For the text-containing cell, return its midpoint in (x, y) coordinate format. 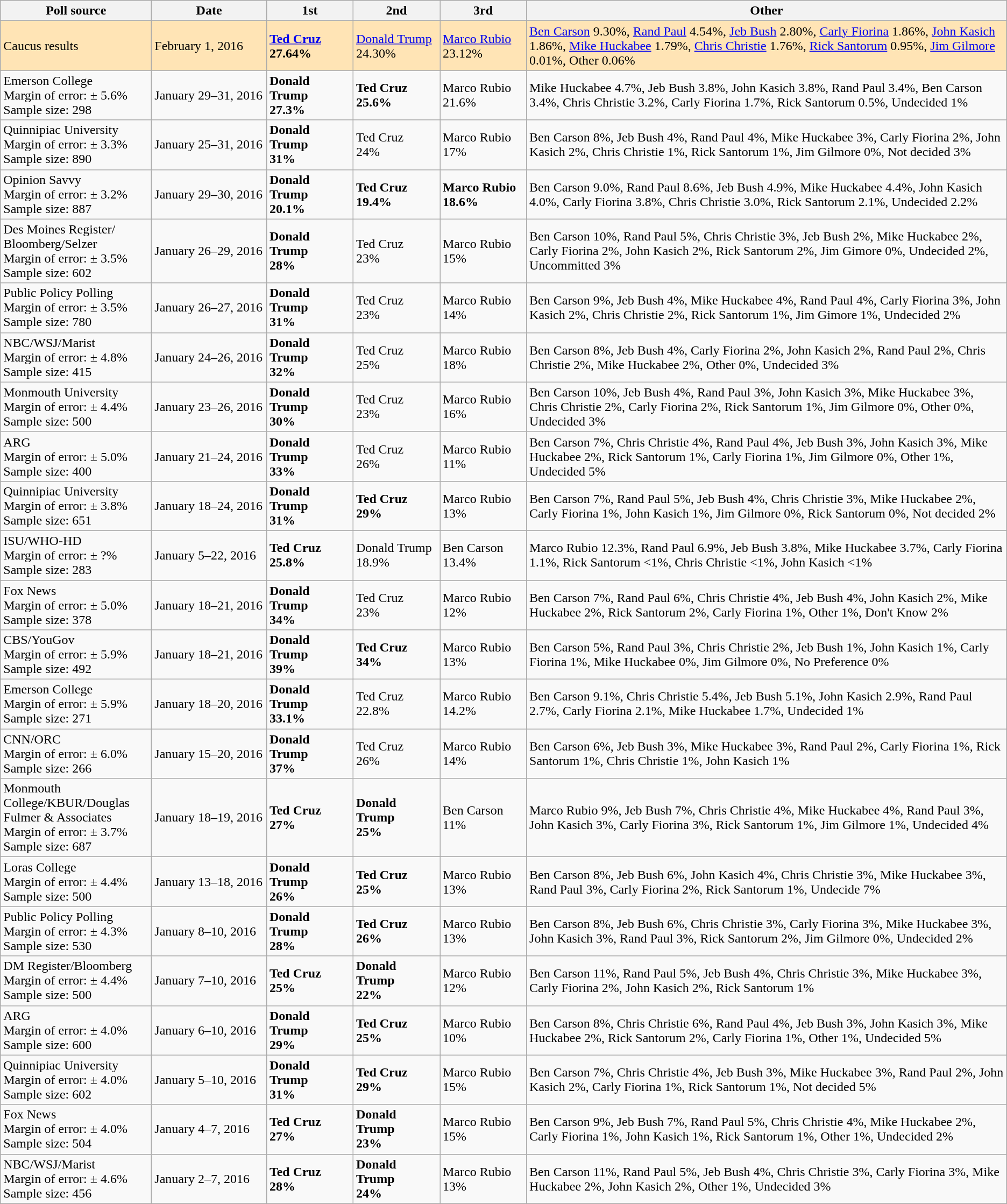
Ted Cruz27.64% (310, 46)
January 7–10, 2016 (209, 981)
Donald Trump24% (396, 1179)
Loras CollegeMargin of error: ± 4.4% Sample size: 500 (76, 882)
NBC/WSJ/MaristMargin of error: ± 4.8% Sample size: 415 (76, 357)
Monmouth UniversityMargin of error: ± 4.4% Sample size: 500 (76, 407)
ARGMargin of error: ± 4.0% Sample size: 600 (76, 1030)
Donald Trump30% (310, 407)
3rd (483, 11)
January 8–10, 2016 (209, 931)
January 2–7, 2016 (209, 1179)
Donald Trump29% (310, 1030)
Ben Carson11% (483, 818)
January 29–31, 2016 (209, 95)
January 13–18, 2016 (209, 882)
Ted Cruz24% (396, 145)
Monmouth College/KBUR/Douglas Fulmer & AssociatesMargin of error: ± 3.7% Sample size: 687 (76, 818)
January 18–19, 2016 (209, 818)
Date (209, 11)
Fox NewsMargin of error: ± 4.0% Sample size: 504 (76, 1129)
Donald Trump26% (310, 882)
Other (767, 11)
January 26–27, 2016 (209, 308)
January 5–22, 2016 (209, 555)
2nd (396, 11)
Ted Cruz25.8% (310, 555)
Quinnipiac UniversityMargin of error: ± 4.0% Sample size: 602 (76, 1080)
Donald Trump24.30% (396, 46)
Marco Rubio16% (483, 407)
Des Moines Register/Bloomberg/SelzerMargin of error: ± 3.5% Sample size: 602 (76, 251)
Ted Cruz22.8% (396, 704)
Donald Trump25% (396, 818)
Ben Carson 11%, Rand Paul 5%, Jeb Bush 4%, Chris Christie 3%, Mike Huckabee 3%, Carly Fiorina 2%, John Kasich 2%, Rick Santorum 1% (767, 981)
DM Register/BloombergMargin of error: ± 4.4% Sample size: 500 (76, 981)
January 26–29, 2016 (209, 251)
Public Policy PollingMargin of error: ± 3.5% Sample size: 780 (76, 308)
Ted Cruz28% (310, 1179)
January 5–10, 2016 (209, 1080)
Fox NewsMargin of error: ± 5.0% Sample size: 378 (76, 605)
1st (310, 11)
January 21–24, 2016 (209, 456)
ARGMargin of error: ± 5.0% Sample size: 400 (76, 456)
Ben Carson 7%, Chris Christie 4%, Jeb Bush 3%, Mike Huckabee 3%, Rand Paul 2%, John Kasich 2%, Carly Fiorina 1%, Rick Santorum 1%, Not decided 5% (767, 1080)
Donald Trump20.1% (310, 194)
Ted Cruz34% (396, 655)
Marco Rubio10% (483, 1030)
Donald Trump33% (310, 456)
Quinnipiac UniversityMargin of error: ± 3.3% Sample size: 890 (76, 145)
Caucus results (76, 46)
CBS/YouGovMargin of error: ± 5.9% Sample size: 492 (76, 655)
Donald Trump18.9% (396, 555)
Ben Carson 6%, Jeb Bush 3%, Mike Huckabee 3%, Rand Paul 2%, Carly Fiorina 1%, Rick Santorum 1%, Chris Christie 1%, John Kasich 1% (767, 754)
January 18–24, 2016 (209, 506)
Donald Trump37% (310, 754)
January 6–10, 2016 (209, 1030)
January 25–31, 2016 (209, 145)
Marco Rubio18.6% (483, 194)
Marco Rubio11% (483, 456)
Marco Rubio14.2% (483, 704)
Emerson CollegeMargin of error: ± 5.9% Sample size: 271 (76, 704)
January 4–7, 2016 (209, 1129)
NBC/WSJ/MaristMargin of error: ± 4.6% Sample size: 456 (76, 1179)
Donald Trump22% (396, 981)
Marco Rubio18% (483, 357)
Marco Rubio17% (483, 145)
Ben Carson 8%, Jeb Bush 4%, Carly Fiorina 2%, John Kasich 2%, Rand Paul 2%, Chris Christie 2%, Mike Huckabee 2%, Other 0%, Undecided 3% (767, 357)
Ben Carson13.4% (483, 555)
Donald Trump27.3% (310, 95)
Emerson CollegeMargin of error: ± 5.6% Sample size: 298 (76, 95)
Ben Carson 9.1%, Chris Christie 5.4%, Jeb Bush 5.1%, John Kasich 2.9%, Rand Paul 2.7%, Carly Fiorina 2.1%, Mike Huckabee 1.7%, Undecided 1% (767, 704)
Marco Rubio 12.3%, Rand Paul 6.9%, Jeb Bush 3.8%, Mike Huckabee 3.7%, Carly Fiorina 1.1%, Rick Santorum <1%, Chris Christie <1%, John Kasich <1% (767, 555)
January 23–26, 2016 (209, 407)
Marco Rubio21.6% (483, 95)
Donald Trump32% (310, 357)
Ben Carson 8%, Jeb Bush 6%, John Kasich 4%, Chris Christie 3%, Mike Huckabee 3%, Rand Paul 3%, Carly Fiorina 2%, Rick Santorum 1%, Undecide 7% (767, 882)
Marco Rubio23.12% (483, 46)
January 24–26, 2016 (209, 357)
January 29–30, 2016 (209, 194)
ISU/WHO-HDMargin of error: ± ?% Sample size: 283 (76, 555)
Donald Trump33.1% (310, 704)
Ted Cruz19.4% (396, 194)
Ted Cruz25.6% (396, 95)
Ben Carson 11%, Rand Paul 5%, Jeb Bush 4%, Chris Christie 3%, Carly Fiorina 3%, Mike Huckabee 2%, John Kasich 2%, Other 1%, Undecided 3% (767, 1179)
Quinnipiac UniversityMargin of error: ± 3.8% Sample size: 651 (76, 506)
Donald Trump34% (310, 605)
Ben Carson 5%, Rand Paul 3%, Chris Christie 2%, Jeb Bush 1%, John Kasich 1%, Carly Fiorina 1%, Mike Huckabee 0%, Jim Gilmore 0%, No Preference 0% (767, 655)
Public Policy PollingMargin of error: ± 4.3% Sample size: 530 (76, 931)
Donald Trump39% (310, 655)
January 18–20, 2016 (209, 704)
Poll source (76, 11)
January 15–20, 2016 (209, 754)
CNN/ORCMargin of error: ± 6.0% Sample size: 266 (76, 754)
Opinion SavvyMargin of error: ± 3.2% Sample size: 887 (76, 194)
Donald Trump23% (396, 1129)
February 1, 2016 (209, 46)
